Determine the (x, y) coordinate at the center of the cell enclosing the given text.  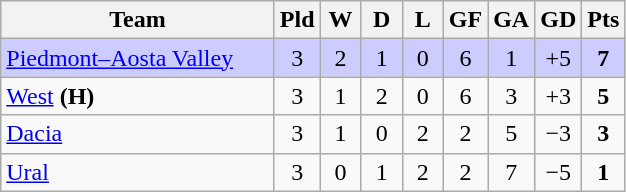
+3 (558, 96)
Pts (604, 20)
D (382, 20)
Team (138, 20)
Pld (297, 20)
West (H) (138, 96)
−5 (558, 172)
L (422, 20)
GD (558, 20)
GF (465, 20)
Ural (138, 172)
Dacia (138, 134)
Piedmont–Aosta Valley (138, 58)
+5 (558, 58)
W (340, 20)
GA (512, 20)
−3 (558, 134)
